Output the (x, y) coordinate of the center of the cell containing the given text.  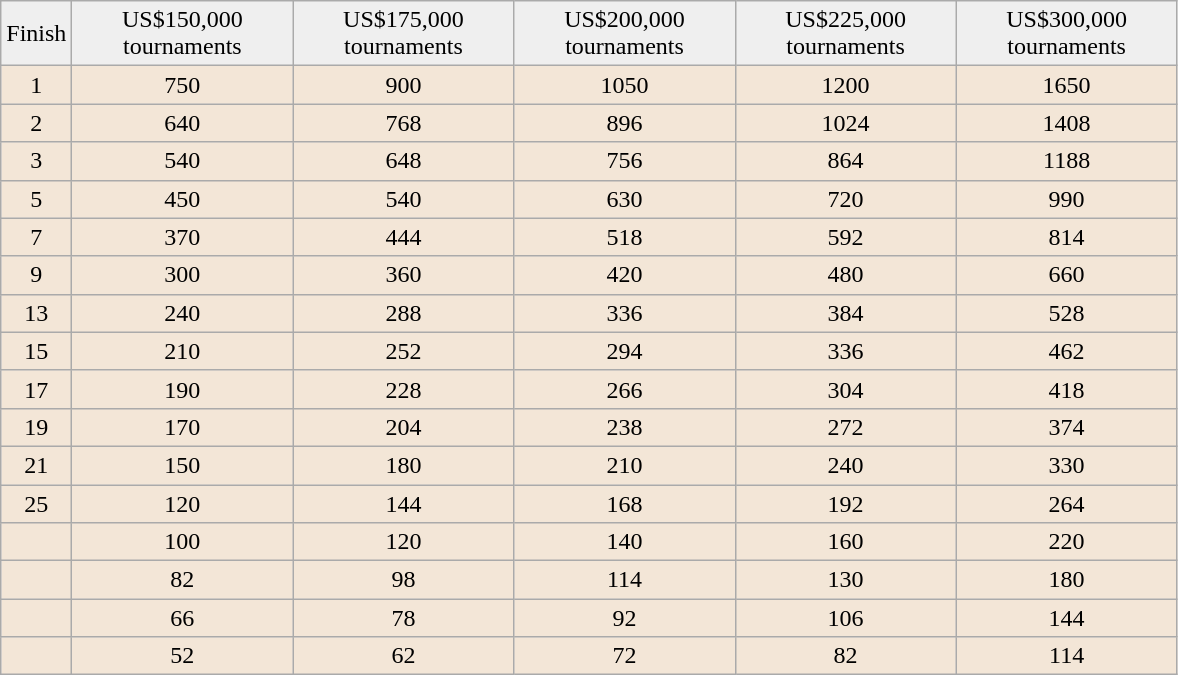
1024 (846, 123)
13 (36, 313)
288 (404, 313)
100 (182, 542)
1050 (624, 85)
US$200,000tournaments (624, 34)
66 (182, 618)
1650 (1066, 85)
1188 (1066, 161)
2 (36, 123)
3 (36, 161)
21 (36, 465)
896 (624, 123)
990 (1066, 199)
900 (404, 85)
190 (182, 389)
660 (1066, 275)
814 (1066, 237)
228 (404, 389)
62 (404, 656)
462 (1066, 351)
252 (404, 351)
750 (182, 85)
238 (624, 427)
130 (846, 580)
640 (182, 123)
US$300,000tournaments (1066, 34)
US$150,000tournaments (182, 34)
220 (1066, 542)
1408 (1066, 123)
418 (1066, 389)
204 (404, 427)
444 (404, 237)
15 (36, 351)
78 (404, 618)
720 (846, 199)
768 (404, 123)
518 (624, 237)
272 (846, 427)
92 (624, 618)
384 (846, 313)
630 (624, 199)
52 (182, 656)
756 (624, 161)
592 (846, 237)
98 (404, 580)
19 (36, 427)
528 (1066, 313)
160 (846, 542)
648 (404, 161)
1200 (846, 85)
1 (36, 85)
300 (182, 275)
140 (624, 542)
450 (182, 199)
370 (182, 237)
150 (182, 465)
170 (182, 427)
US$175,000tournaments (404, 34)
168 (624, 503)
864 (846, 161)
304 (846, 389)
72 (624, 656)
420 (624, 275)
192 (846, 503)
Finish (36, 34)
US$225,000tournaments (846, 34)
266 (624, 389)
374 (1066, 427)
7 (36, 237)
17 (36, 389)
294 (624, 351)
106 (846, 618)
25 (36, 503)
480 (846, 275)
330 (1066, 465)
9 (36, 275)
264 (1066, 503)
360 (404, 275)
5 (36, 199)
